Pinpoint the cell where the given text exists, returning its (X, Y) midpoint coordinate. 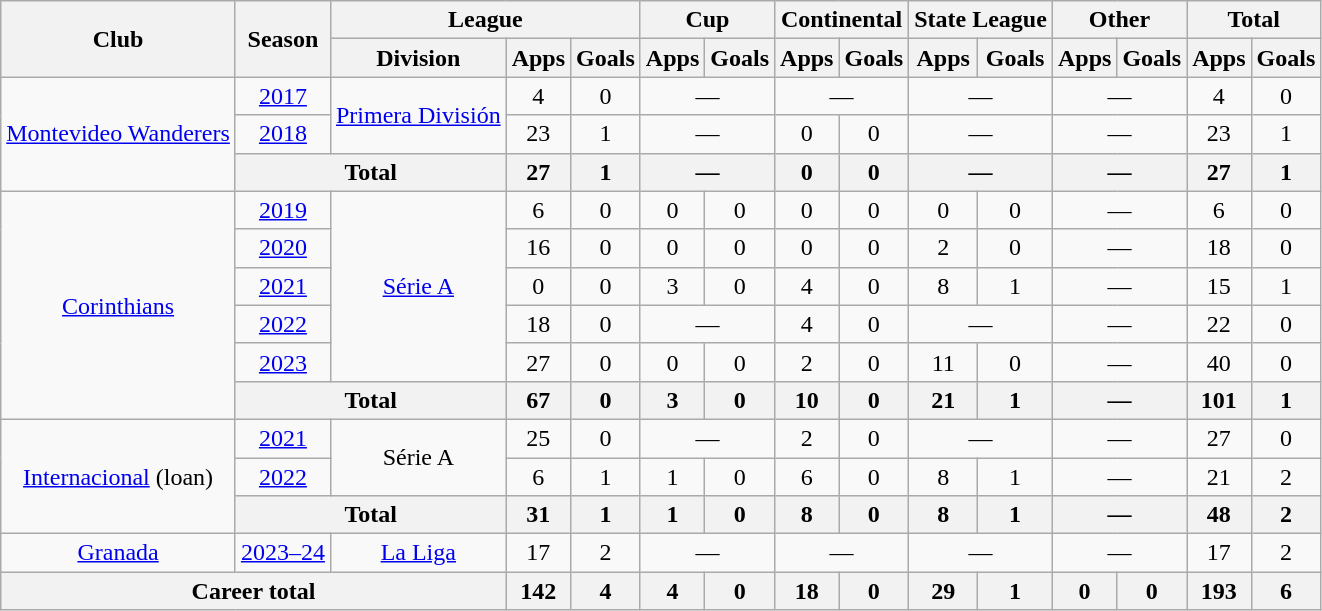
Division (418, 58)
22 (1219, 324)
2019 (282, 210)
Granada (118, 553)
Season (282, 39)
2023 (282, 362)
2020 (282, 248)
Internacional (loan) (118, 476)
Career total (254, 591)
2018 (282, 134)
11 (944, 362)
48 (1219, 515)
Montevideo Wanderers (118, 134)
Other (1119, 20)
67 (538, 400)
League (485, 20)
Continental (842, 20)
10 (807, 400)
142 (538, 591)
2023–24 (282, 553)
15 (1219, 286)
193 (1219, 591)
40 (1219, 362)
25 (538, 438)
State League (981, 20)
16 (538, 248)
101 (1219, 400)
Primera División (418, 115)
La Liga (418, 553)
Club (118, 39)
Cup (707, 20)
31 (538, 515)
29 (944, 591)
2017 (282, 96)
Corinthians (118, 305)
